Return the [X, Y] coordinate for the center point of the cell that contains the specified text.  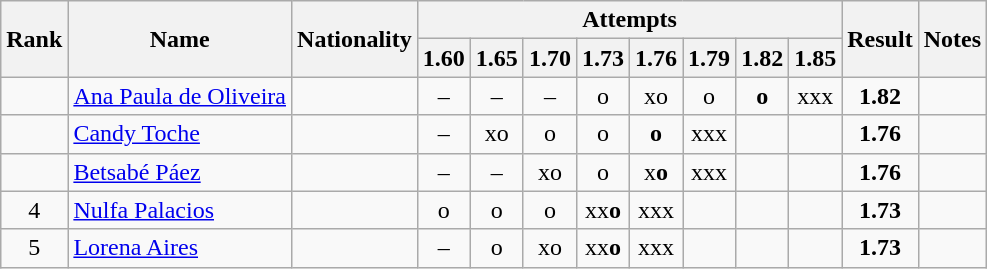
5 [34, 248]
4 [34, 210]
Lorena Aires [180, 248]
1.79 [710, 58]
Candy Toche [180, 134]
Result [880, 39]
1.65 [496, 58]
Nulfa Palacios [180, 210]
Betsabé Páez [180, 172]
Nationality [355, 39]
1.70 [550, 58]
1.60 [444, 58]
Notes [952, 39]
Ana Paula de Oliveira [180, 96]
Attempts [629, 20]
Name [180, 39]
Rank [34, 39]
1.85 [816, 58]
